Detect which cell encompasses the target text, then output its [X, Y] center coordinate. 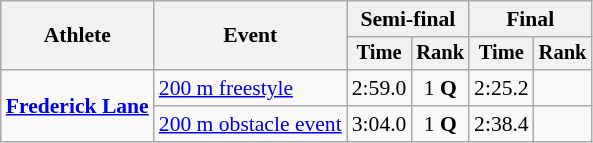
Final [530, 19]
200 m obstacle event [250, 124]
Event [250, 36]
2:38.4 [502, 124]
2:59.0 [380, 88]
3:04.0 [380, 124]
2:25.2 [502, 88]
Frederick Lane [78, 106]
Semi-final [408, 19]
Athlete [78, 36]
200 m freestyle [250, 88]
